Scan for the cell matching the given text and deliver its [x, y] coordinate at center. 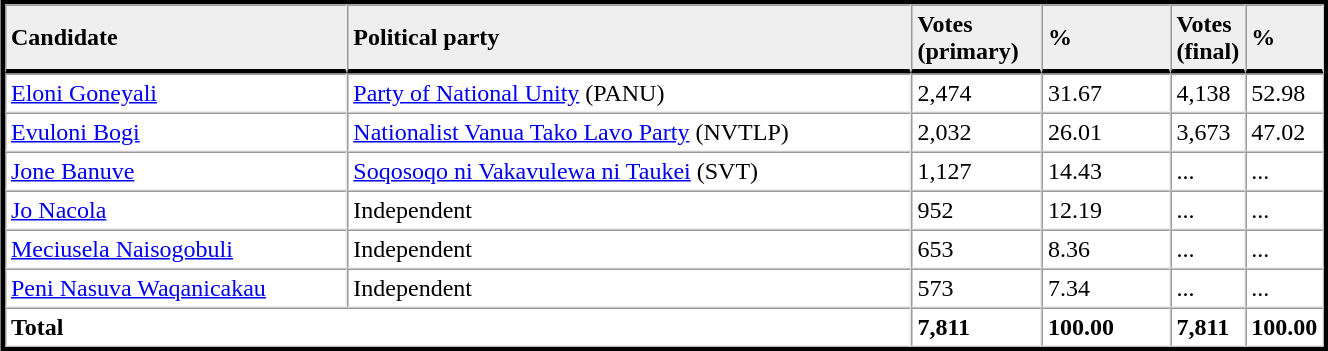
Nationalist Vanua Tako Lavo Party (NVTLP) [629, 132]
Jone Banuve [176, 172]
Meciusela Naisogobuli [176, 250]
26.01 [1106, 132]
Total [458, 328]
1,127 [976, 172]
Soqosoqo ni Vakavulewa ni Taukei (SVT) [629, 172]
31.67 [1106, 94]
8.36 [1106, 250]
3,673 [1208, 132]
14.43 [1106, 172]
Political party [629, 38]
Candidate [176, 38]
573 [976, 288]
Eloni Goneyali [176, 94]
2,474 [976, 94]
952 [976, 210]
Votes(final) [1208, 38]
4,138 [1208, 94]
12.19 [1106, 210]
Evuloni Bogi [176, 132]
Jo Nacola [176, 210]
Party of National Unity (PANU) [629, 94]
Peni Nasuva Waqanicakau [176, 288]
2,032 [976, 132]
653 [976, 250]
52.98 [1284, 94]
47.02 [1284, 132]
7.34 [1106, 288]
Votes(primary) [976, 38]
